Determine the (x, y) coordinate at the center of the cell enclosing the given text.  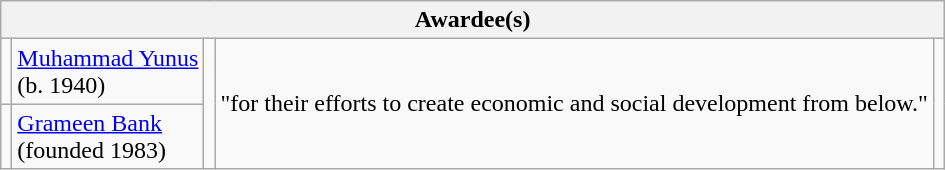
Grameen Bank(founded 1983) (108, 136)
Awardee(s) (473, 20)
Muhammad Yunus(b. 1940) (108, 72)
"for their efforts to create economic and social development from below." (574, 104)
